Return [x, y] of the center of cell containing provided text 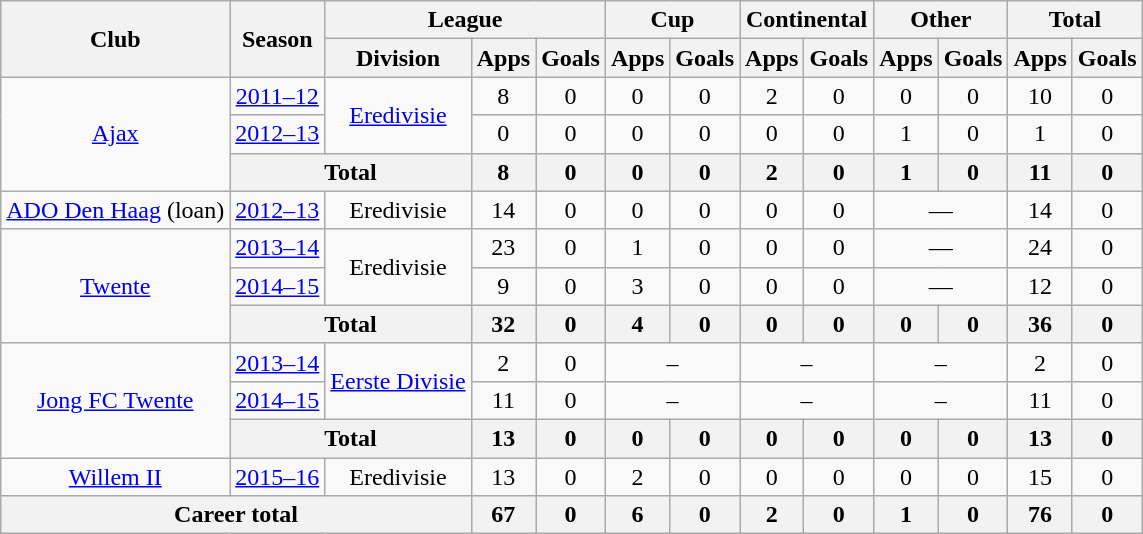
Division [398, 58]
Cup [672, 20]
10 [1040, 96]
12 [1040, 286]
2015–16 [278, 477]
League [466, 20]
2011–12 [278, 96]
24 [1040, 248]
ADO Den Haag (loan) [116, 210]
Career total [236, 515]
32 [503, 324]
Jong FC Twente [116, 400]
Eerste Divisie [398, 381]
15 [1040, 477]
Season [278, 39]
Twente [116, 286]
Club [116, 39]
67 [503, 515]
36 [1040, 324]
Willem II [116, 477]
76 [1040, 515]
3 [637, 286]
Continental [807, 20]
6 [637, 515]
Other [941, 20]
Ajax [116, 134]
23 [503, 248]
9 [503, 286]
4 [637, 324]
